Determine the [x, y] coordinate at the center of the cell enclosing the given text.  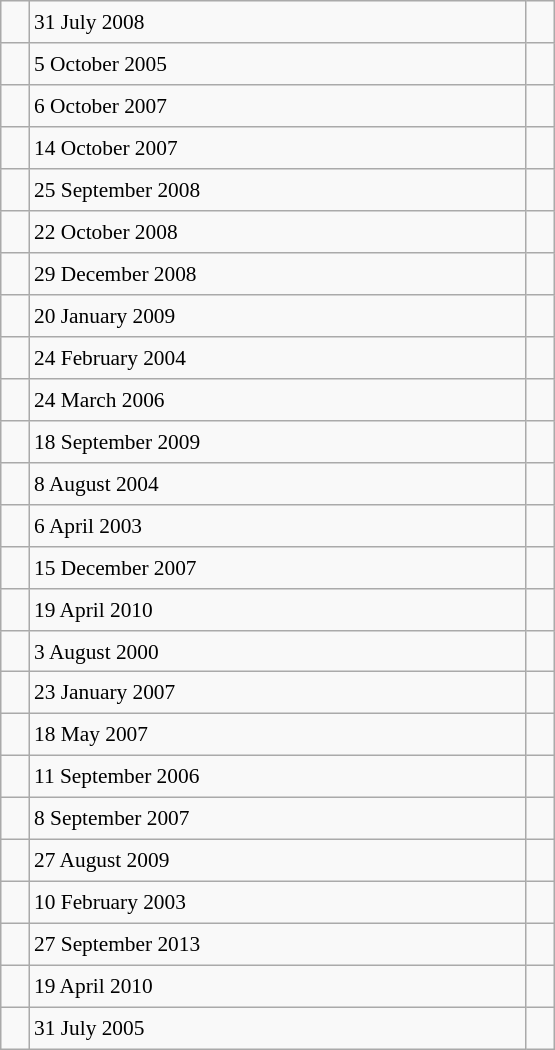
20 January 2009 [278, 316]
27 September 2013 [278, 945]
8 August 2004 [278, 483]
3 August 2000 [278, 651]
5 October 2005 [278, 64]
24 March 2006 [278, 399]
22 October 2008 [278, 232]
10 February 2003 [278, 903]
6 October 2007 [278, 106]
14 October 2007 [278, 148]
29 December 2008 [278, 274]
24 February 2004 [278, 358]
18 September 2009 [278, 441]
15 December 2007 [278, 567]
27 August 2009 [278, 861]
11 September 2006 [278, 777]
25 September 2008 [278, 190]
31 July 2005 [278, 1028]
31 July 2008 [278, 22]
23 January 2007 [278, 693]
8 September 2007 [278, 819]
18 May 2007 [278, 735]
6 April 2003 [278, 525]
